Locate the cell with the specified text and output its (X, Y) center coordinate. 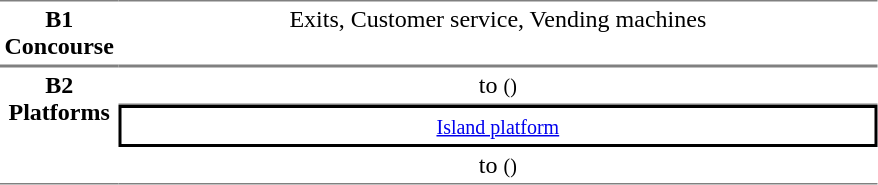
B2Platforms (59, 125)
B1Concourse (59, 33)
Exits, Customer service, Vending machines (498, 33)
Island platform (498, 126)
